Search for the cell housing the specified text and yield its (x, y) center coordinate. 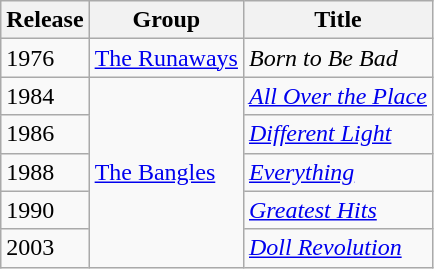
Different Light (338, 134)
Group (166, 20)
1976 (45, 58)
Everything (338, 172)
1988 (45, 172)
The Bangles (166, 172)
1990 (45, 210)
Greatest Hits (338, 210)
Title (338, 20)
Doll Revolution (338, 248)
All Over the Place (338, 96)
1986 (45, 134)
The Runaways (166, 58)
Born to Be Bad (338, 58)
Release (45, 20)
1984 (45, 96)
2003 (45, 248)
